Detect which cell encompasses the target text, then output its (X, Y) center coordinate. 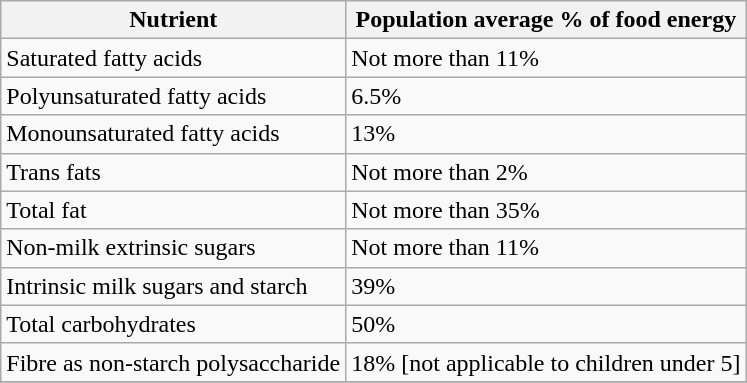
18% [not applicable to children under 5] (546, 362)
6.5% (546, 96)
Saturated fatty acids (174, 58)
13% (546, 134)
Non-milk extrinsic sugars (174, 248)
Not more than 2% (546, 172)
Total fat (174, 210)
Intrinsic milk sugars and starch (174, 286)
Monounsaturated fatty acids (174, 134)
Trans fats (174, 172)
Polyunsaturated fatty acids (174, 96)
Total carbohydrates (174, 324)
Population average % of food energy (546, 20)
Fibre as non-starch polysaccharide (174, 362)
Nutrient (174, 20)
39% (546, 286)
Not more than 35% (546, 210)
50% (546, 324)
